Output the (X, Y) coordinate of the center of the cell containing the given text.  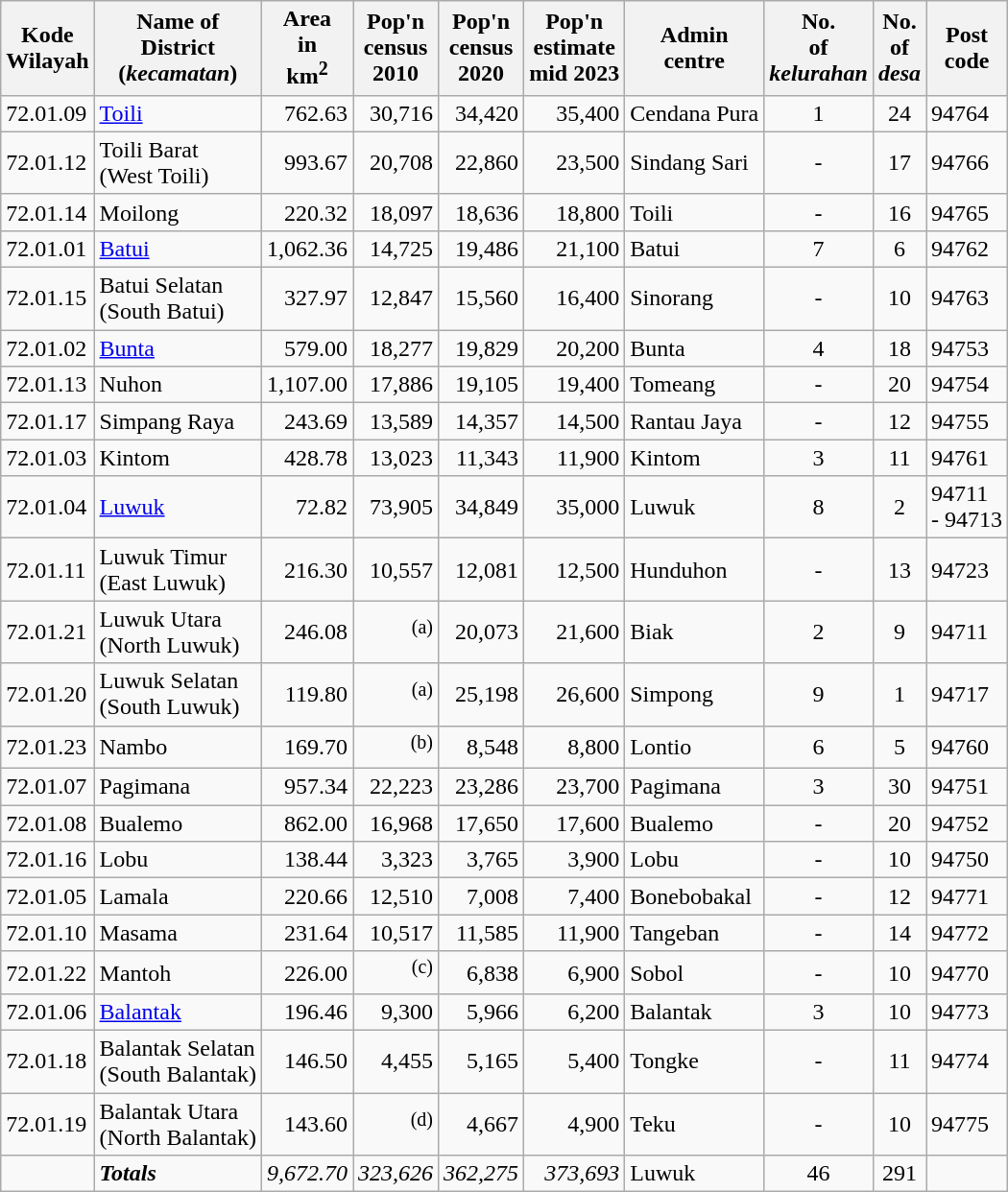
243.69 (307, 421)
72.01.05 (48, 896)
72.01.17 (48, 421)
428.78 (307, 458)
16 (899, 212)
14,500 (574, 421)
22,223 (396, 787)
Pop'ncensus2020 (482, 48)
34,420 (482, 113)
72.01.21 (48, 632)
146.50 (307, 1061)
26,600 (574, 695)
226.00 (307, 973)
246.08 (307, 632)
72.01.12 (48, 163)
216.30 (307, 570)
5,400 (574, 1061)
22,860 (482, 163)
73,905 (396, 507)
72.01.19 (48, 1125)
9,672.70 (307, 1174)
Pop'ncensus2010 (396, 48)
17 (899, 163)
10,557 (396, 570)
15,560 (482, 299)
Name ofDistrict(kecamatan) (178, 48)
579.00 (307, 348)
8 (819, 507)
72.01.14 (48, 212)
Sindang Sari (695, 163)
373,693 (574, 1174)
Toili Barat (West Toili) (178, 163)
14 (899, 933)
(c) (396, 973)
13,589 (396, 421)
72.01.15 (48, 299)
94762 (968, 249)
4,455 (396, 1061)
72.82 (307, 507)
25,198 (482, 695)
72.01.07 (48, 787)
Lontio (695, 747)
24 (899, 113)
4 (819, 348)
18,636 (482, 212)
72.01.22 (48, 973)
862.00 (307, 823)
72.01.03 (48, 458)
327.97 (307, 299)
8,548 (482, 747)
94760 (968, 747)
Mantoh (178, 973)
21,100 (574, 249)
Kode Wilayah (48, 48)
Totals (178, 1174)
94773 (968, 1013)
Tangeban (695, 933)
72.01.18 (48, 1061)
17,600 (574, 823)
72.01.11 (48, 570)
72.01.16 (48, 860)
Moilong (178, 212)
20,708 (396, 163)
17,650 (482, 823)
Balantak Selatan (South Balantak) (178, 1061)
18,800 (574, 212)
No. ofdesa (899, 48)
196.46 (307, 1013)
Balantak Utara (North Balantak) (178, 1125)
3,900 (574, 860)
30,716 (396, 113)
Sinorang (695, 299)
94751 (968, 787)
3,323 (396, 860)
Tomeang (695, 385)
72.01.10 (48, 933)
94755 (968, 421)
18 (899, 348)
5 (899, 747)
291 (899, 1174)
35,400 (574, 113)
4,667 (482, 1125)
Simpong (695, 695)
Luwuk Utara (North Luwuk) (178, 632)
13,023 (396, 458)
94775 (968, 1125)
94711 (968, 632)
7,008 (482, 896)
Luwuk Selatan (South Luwuk) (178, 695)
9,300 (396, 1013)
94753 (968, 348)
16,400 (574, 299)
94761 (968, 458)
94765 (968, 212)
94763 (968, 299)
Masama (178, 933)
72.01.04 (48, 507)
11,585 (482, 933)
12,081 (482, 570)
Area in km2 (307, 48)
Tongke (695, 1061)
13 (899, 570)
30 (899, 787)
169.70 (307, 747)
143.60 (307, 1125)
Bonebobakal (695, 896)
18,277 (396, 348)
12,510 (396, 896)
1,062.36 (307, 249)
Luwuk Timur (East Luwuk) (178, 570)
94711- 94713 (968, 507)
(b) (396, 747)
94770 (968, 973)
Nambo (178, 747)
6,838 (482, 973)
6,200 (574, 1013)
8,800 (574, 747)
17,886 (396, 385)
94772 (968, 933)
72.01.09 (48, 113)
72.01.06 (48, 1013)
138.44 (307, 860)
220.66 (307, 896)
23,286 (482, 787)
72.01.08 (48, 823)
993.67 (307, 163)
16,968 (396, 823)
34,849 (482, 507)
Postcode (968, 48)
72.01.01 (48, 249)
23,500 (574, 163)
5,966 (482, 1013)
18,097 (396, 212)
14,357 (482, 421)
957.34 (307, 787)
94764 (968, 113)
94752 (968, 823)
231.64 (307, 933)
10,517 (396, 933)
(d) (396, 1125)
Batui Selatan (South Batui) (178, 299)
Sobol (695, 973)
Lamala (178, 896)
Admincentre (695, 48)
Pop'nestimatemid 2023 (574, 48)
12,500 (574, 570)
94766 (968, 163)
72.01.23 (48, 747)
Teku (695, 1125)
6,900 (574, 973)
94750 (968, 860)
94723 (968, 570)
7 (819, 249)
21,600 (574, 632)
46 (819, 1174)
No. ofkelurahan (819, 48)
3,765 (482, 860)
5,165 (482, 1061)
19,105 (482, 385)
7,400 (574, 896)
94774 (968, 1061)
14,725 (396, 249)
Simpang Raya (178, 421)
23,700 (574, 787)
Hunduhon (695, 570)
220.32 (307, 212)
119.80 (307, 695)
72.01.02 (48, 348)
Cendana Pura (695, 113)
94754 (968, 385)
35,000 (574, 507)
72.01.13 (48, 385)
19,486 (482, 249)
19,829 (482, 348)
12,847 (396, 299)
1,107.00 (307, 385)
94717 (968, 695)
362,275 (482, 1174)
Rantau Jaya (695, 421)
11,343 (482, 458)
762.63 (307, 113)
Nuhon (178, 385)
19,400 (574, 385)
4,900 (574, 1125)
20,200 (574, 348)
Biak (695, 632)
94771 (968, 896)
323,626 (396, 1174)
20,073 (482, 632)
72.01.20 (48, 695)
